Return [x, y] of the center of cell containing provided text 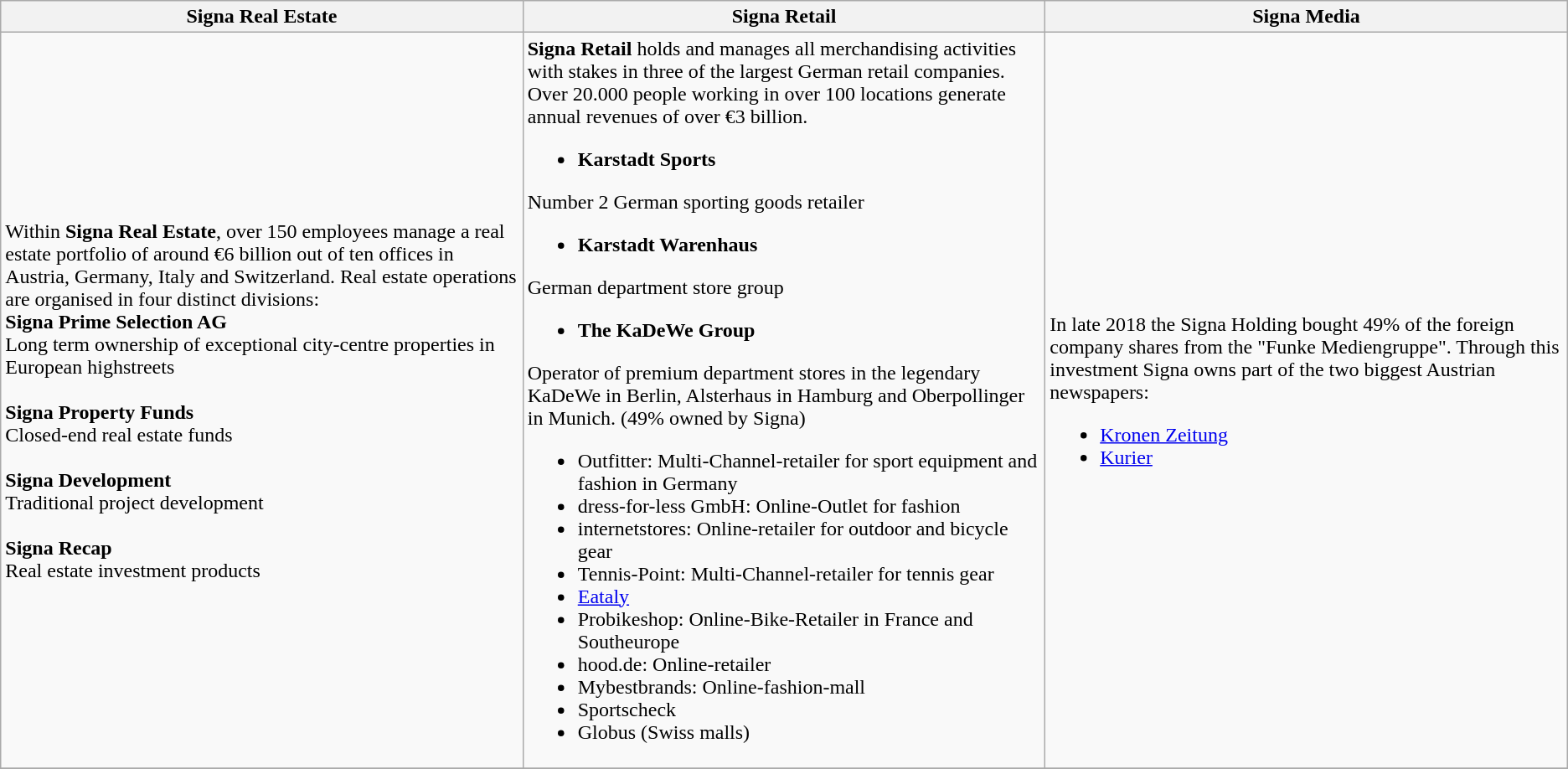
Signa Retail [784, 17]
Signa Real Estate [261, 17]
Signa Media [1307, 17]
